Capture the cell that displays the provided text and extract its (x, y) central coordinate. 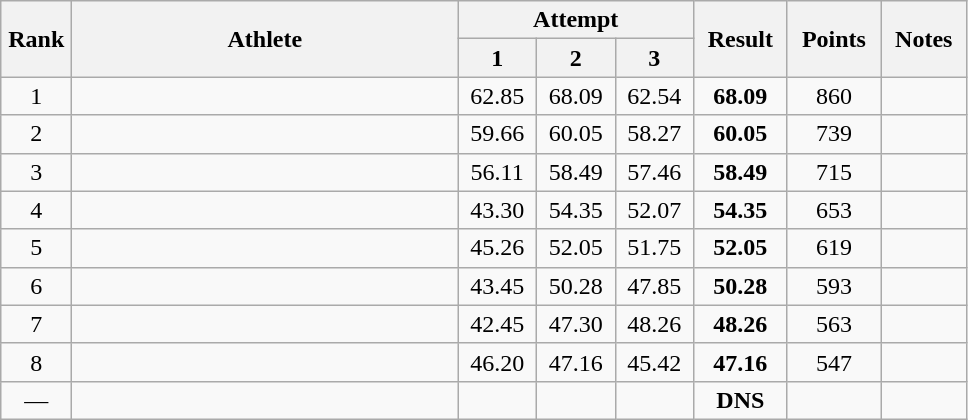
62.54 (654, 96)
Attempt (576, 20)
47.85 (654, 286)
715 (834, 172)
DNS (741, 400)
42.45 (498, 324)
7 (36, 324)
56.11 (498, 172)
58.27 (654, 134)
619 (834, 248)
Result (741, 39)
593 (834, 286)
5 (36, 248)
6 (36, 286)
Points (834, 39)
4 (36, 210)
8 (36, 362)
Notes (924, 39)
57.46 (654, 172)
653 (834, 210)
563 (834, 324)
547 (834, 362)
52.07 (654, 210)
— (36, 400)
739 (834, 134)
59.66 (498, 134)
45.42 (654, 362)
51.75 (654, 248)
62.85 (498, 96)
Rank (36, 39)
43.30 (498, 210)
47.30 (576, 324)
860 (834, 96)
43.45 (498, 286)
45.26 (498, 248)
Athlete (265, 39)
46.20 (498, 362)
